Find where the given text appears and provide that cell's center as (x, y) coordinate. 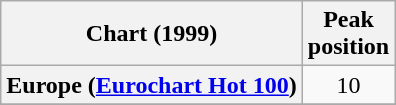
Peakposition (348, 34)
Chart (1999) (152, 34)
Europe (Eurochart Hot 100) (152, 85)
10 (348, 85)
